Scan for the cell matching the given text and deliver its [x, y] coordinate at center. 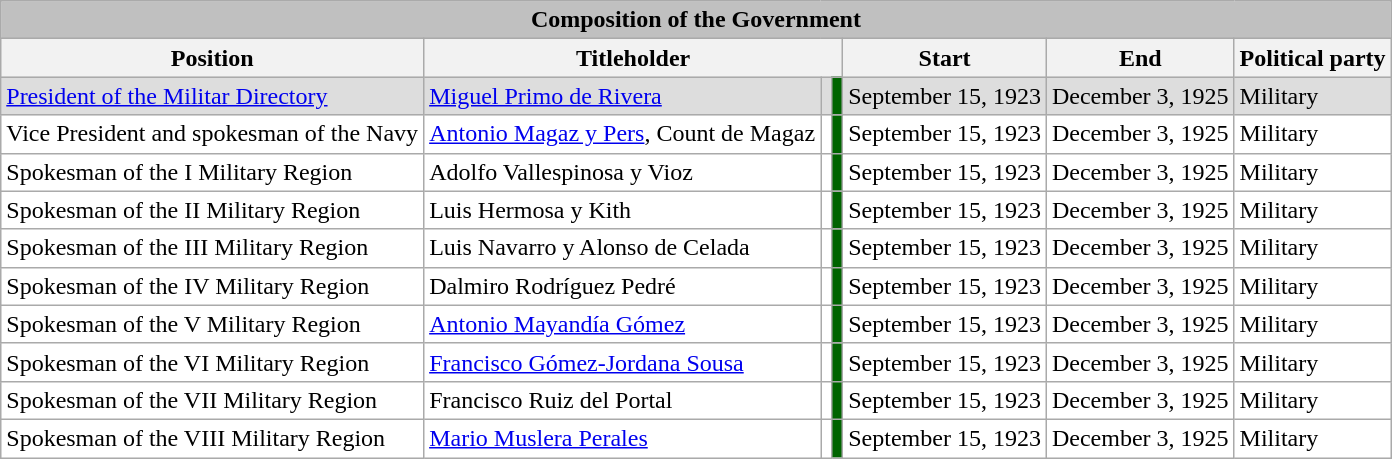
Titleholder [634, 58]
Spokesman of the III Military Region [212, 248]
Luis Navarro y Alonso de Celada [622, 248]
End [1140, 58]
Spokesman of the VIII Military Region [212, 438]
Adolfo Vallespinosa y Vioz [622, 172]
Miguel Primo de Rivera [622, 96]
Composition of the Government [696, 20]
Spokesman of the IV Military Region [212, 286]
Spokesman of the II Military Region [212, 210]
Antonio Mayandía Gómez [622, 324]
Spokesman of the I Military Region [212, 172]
President of the Militar Directory [212, 96]
Francisco Gómez-Jordana Sousa [622, 362]
Spokesman of the VII Military Region [212, 400]
Political party [1312, 58]
Spokesman of the V Military Region [212, 324]
Mario Muslera Perales [622, 438]
Spokesman of the VI Military Region [212, 362]
Start [945, 58]
Francisco Ruiz del Portal [622, 400]
Luis Hermosa y Kith [622, 210]
Vice President and spokesman of the Navy [212, 134]
Dalmiro Rodríguez Pedré [622, 286]
Antonio Magaz y Pers, Count de Magaz [622, 134]
Position [212, 58]
